Provide the (X, Y) coordinate of the cell's center where the given text is located.  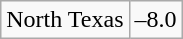
North Texas (65, 19)
–8.0 (156, 19)
